Scan for the cell matching the given text and deliver its [X, Y] coordinate at center. 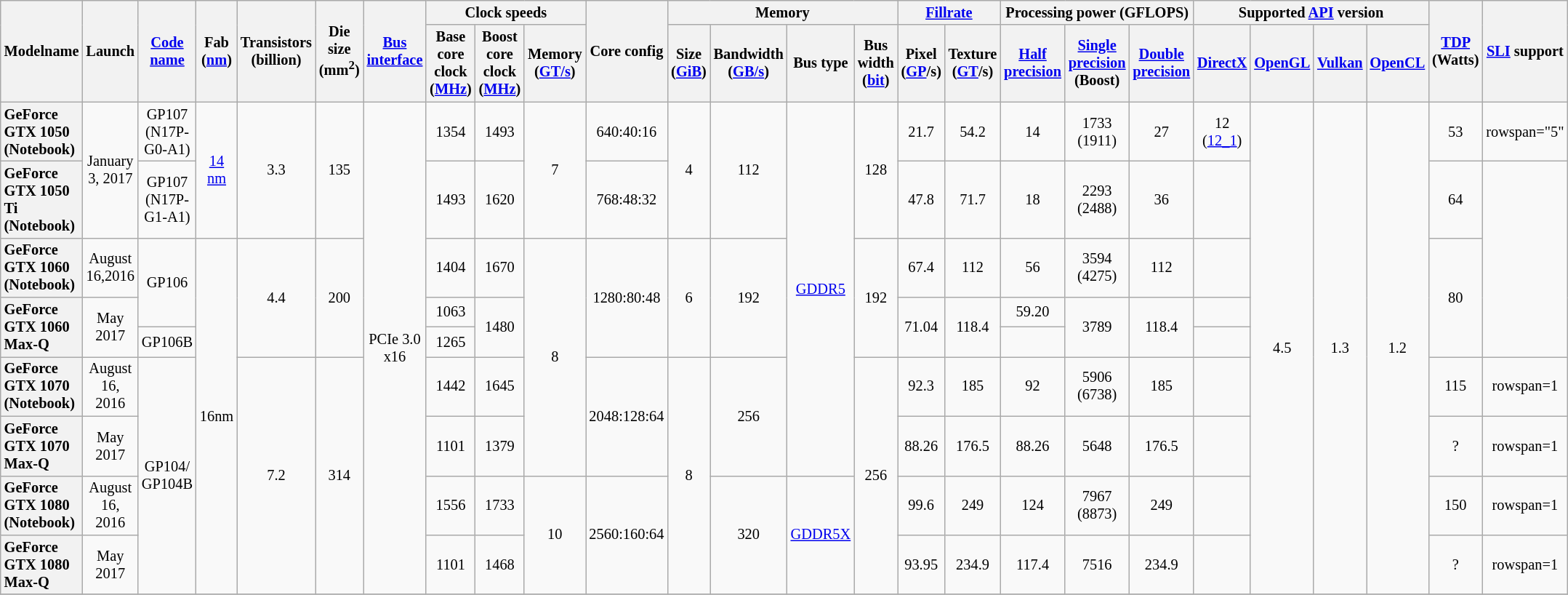
640:40:16 [627, 132]
PCIe 3.0 x16 [395, 348]
92.3 [922, 386]
14 nm [217, 170]
Texture (GT/s) [973, 63]
92 [1032, 386]
Code name [167, 51]
Clock speeds [506, 12]
1670 [500, 268]
GP107 (N17P-G1-A1) [167, 199]
56 [1032, 268]
53 [1455, 132]
OpenGL [1282, 63]
1265 [451, 342]
54.2 [973, 132]
7 [555, 170]
GeForce GTX 1080 Max-Q [42, 564]
71.04 [922, 327]
Size (GiB) [688, 63]
Memory [782, 12]
1480 [500, 327]
3.3 [276, 170]
7516 [1098, 564]
SLI support [1525, 51]
GeForce GTX 1050 (Notebook) [42, 132]
GP106B [167, 342]
GeForce GTX 1060 Max-Q [42, 327]
10 [555, 535]
1442 [451, 386]
1.3 [1340, 348]
Die size (mm2) [339, 51]
6 [688, 297]
1379 [500, 446]
GeForce GTX 1070 (Notebook) [42, 386]
1733 [500, 506]
67.4 [922, 268]
128 [876, 170]
Bus width (bit) [876, 63]
Supported API version [1311, 12]
rowspan="5" [1525, 132]
150 [1455, 506]
GeForce GTX 1080 (Notebook) [42, 506]
1280:80:48 [627, 297]
71.7 [973, 199]
21.7 [922, 132]
4.4 [276, 297]
GeForce GTX 1050 Ti (Notebook) [42, 199]
16nm [217, 416]
August 16,2016 [110, 268]
Processing power (GFLOPS) [1097, 12]
7.2 [276, 476]
124 [1032, 506]
OpenCL [1398, 63]
115 [1455, 386]
Vulkan [1340, 63]
59.20 [1032, 313]
Fillrate [949, 12]
1063 [451, 313]
1354 [451, 132]
99.6 [922, 506]
Fab (nm) [217, 51]
1556 [451, 506]
320 [749, 535]
Bus interface [395, 51]
36 [1162, 199]
DirectX [1222, 63]
14 [1032, 132]
TDP (Watts) [1455, 51]
Double precision [1162, 63]
135 [339, 170]
Single precision (Boost) [1098, 63]
12 (12_1) [1222, 132]
January 3, 2017 [110, 170]
117.4 [1032, 564]
Transistors (billion) [276, 51]
27 [1162, 132]
7967 (8873) [1098, 506]
4 [688, 170]
1620 [500, 199]
Launch [110, 51]
Base core clock (MHz) [451, 63]
47.8 [922, 199]
18 [1032, 199]
64 [1455, 199]
1645 [500, 386]
2560:160:64 [627, 535]
93.95 [922, 564]
1404 [451, 268]
1733 (1911) [1098, 132]
2048:128:64 [627, 416]
Pixel (GP/s) [922, 63]
5906 (6738) [1098, 386]
GP106 [167, 282]
1468 [500, 564]
GDDR5X [821, 535]
Boost core clock (MHz) [500, 63]
Core config [627, 51]
3594 (4275) [1098, 268]
GP107 (N17P-G0-A1) [167, 132]
768:48:32 [627, 199]
Bus type [821, 63]
Bandwidth (GB/s) [749, 63]
3789 [1098, 327]
80 [1455, 297]
GeForce GTX 1070 Max-Q [42, 446]
Memory (GT/s) [555, 63]
Half precision [1032, 63]
GP104/ GP104B [167, 476]
GeForce GTX 1060 (Notebook) [42, 268]
2293 (2488) [1098, 199]
1.2 [1398, 348]
GDDR5 [821, 289]
314 [339, 476]
5648 [1098, 446]
4.5 [1282, 348]
200 [339, 297]
Modelname [42, 51]
